Return (x, y) of the center of cell containing provided text 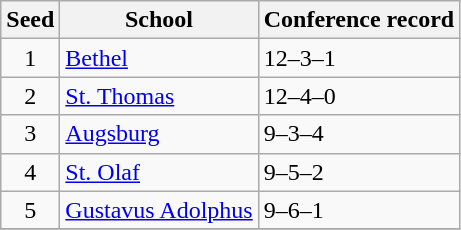
Augsburg (159, 134)
4 (30, 172)
9–6–1 (358, 210)
Conference record (358, 20)
3 (30, 134)
St. Thomas (159, 96)
12–4–0 (358, 96)
Gustavus Adolphus (159, 210)
9–3–4 (358, 134)
School (159, 20)
5 (30, 210)
St. Olaf (159, 172)
9–5–2 (358, 172)
2 (30, 96)
1 (30, 58)
12–3–1 (358, 58)
Bethel (159, 58)
Seed (30, 20)
